Return the (x, y) coordinate for the center point of the cell that contains the specified text.  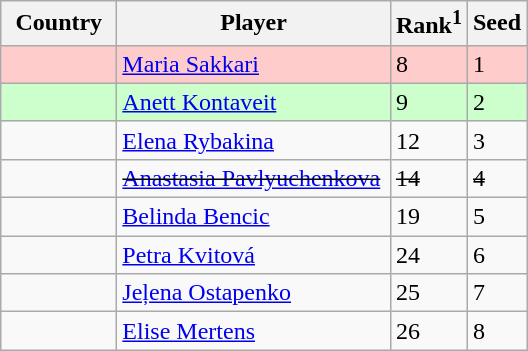
5 (496, 217)
Elena Rybakina (254, 140)
12 (428, 140)
Anastasia Pavlyuchenkova (254, 178)
Belinda Bencic (254, 217)
Seed (496, 24)
2 (496, 102)
4 (496, 178)
3 (496, 140)
Maria Sakkari (254, 64)
6 (496, 255)
Elise Mertens (254, 331)
Country (59, 24)
1 (496, 64)
Rank1 (428, 24)
14 (428, 178)
25 (428, 293)
24 (428, 255)
Anett Kontaveit (254, 102)
Player (254, 24)
19 (428, 217)
9 (428, 102)
26 (428, 331)
Jeļena Ostapenko (254, 293)
7 (496, 293)
Petra Kvitová (254, 255)
